Search for the cell housing the specified text and yield its [x, y] center coordinate. 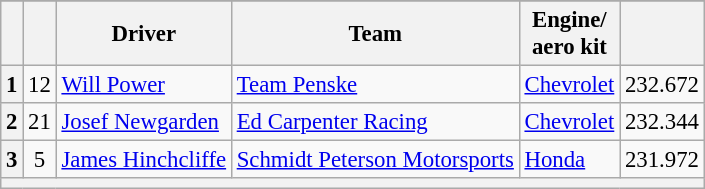
James Hinchcliffe [144, 160]
5 [40, 160]
Team Penske [375, 85]
Honda [569, 160]
232.344 [662, 122]
12 [40, 85]
2 [12, 122]
Schmidt Peterson Motorsports [375, 160]
231.972 [662, 160]
Josef Newgarden [144, 122]
Engine/aero kit [569, 34]
1 [12, 85]
Team [375, 34]
Driver [144, 34]
Ed Carpenter Racing [375, 122]
Will Power [144, 85]
232.672 [662, 85]
21 [40, 122]
3 [12, 160]
